Find where the given text appears and provide that cell's center as [x, y] coordinate. 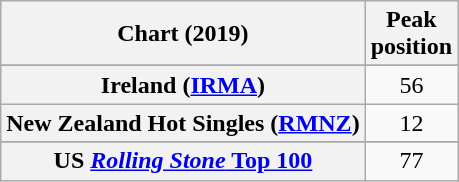
US Rolling Stone Top 100 [183, 161]
77 [411, 161]
12 [411, 123]
Peakposition [411, 34]
New Zealand Hot Singles (RMNZ) [183, 123]
Ireland (IRMA) [183, 85]
56 [411, 85]
Chart (2019) [183, 34]
